Locate the cell with the specified text and output its [x, y] center coordinate. 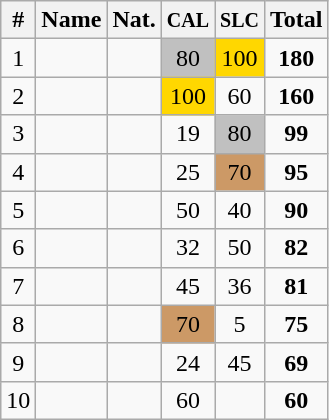
9 [18, 362]
6 [18, 248]
8 [18, 324]
75 [296, 324]
82 [296, 248]
160 [296, 96]
CAL [188, 20]
1 [18, 58]
19 [188, 134]
180 [296, 58]
36 [240, 286]
3 [18, 134]
99 [296, 134]
Nat. [134, 20]
2 [18, 96]
69 [296, 362]
Total [296, 20]
7 [18, 286]
95 [296, 172]
25 [188, 172]
4 [18, 172]
24 [188, 362]
40 [240, 210]
81 [296, 286]
Name [72, 20]
32 [188, 248]
90 [296, 210]
# [18, 20]
10 [18, 400]
SLC [240, 20]
